Capture the cell that displays the provided text and extract its [x, y] central coordinate. 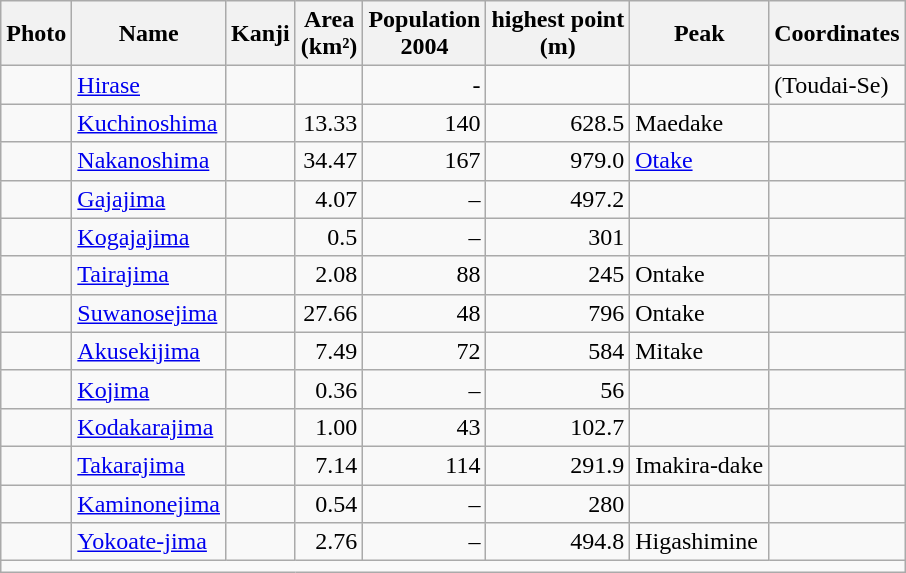
Kodakarajima [149, 427]
291.9 [558, 465]
Takarajima [149, 465]
- [424, 85]
4.07 [329, 199]
Kojima [149, 389]
Suwanosejima [149, 313]
Akusekijima [149, 351]
2.08 [329, 275]
497.2 [558, 199]
280 [558, 503]
72 [424, 351]
Kogajajima [149, 237]
584 [558, 351]
245 [558, 275]
140 [424, 123]
7.14 [329, 465]
Otake [700, 161]
highest point(m) [558, 34]
Mitake [700, 351]
Maedake [700, 123]
979.0 [558, 161]
88 [424, 275]
13.33 [329, 123]
Imakira-dake [700, 465]
Population2004 [424, 34]
Tairajima [149, 275]
Name [149, 34]
0.54 [329, 503]
Photo [36, 34]
7.49 [329, 351]
796 [558, 313]
Gajajima [149, 199]
Nakanoshima [149, 161]
Hirase [149, 85]
301 [558, 237]
34.47 [329, 161]
1.00 [329, 427]
Yokoate-jima [149, 542]
Kuchinoshima [149, 123]
Peak [700, 34]
56 [558, 389]
27.66 [329, 313]
114 [424, 465]
43 [424, 427]
Area(km²) [329, 34]
628.5 [558, 123]
(Toudai-Se) [837, 85]
0.5 [329, 237]
Higashimine [700, 542]
0.36 [329, 389]
Kanji [261, 34]
Coordinates [837, 34]
167 [424, 161]
102.7 [558, 427]
2.76 [329, 542]
494.8 [558, 542]
48 [424, 313]
Kaminonejima [149, 503]
